Provide the [x, y] coordinate of the cell's center where the given text is located.  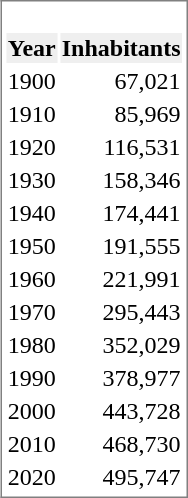
1900 [32, 81]
295,443 [121, 312]
468,730 [121, 444]
Year [32, 48]
2020 [32, 477]
85,969 [121, 114]
495,747 [121, 477]
116,531 [121, 147]
352,029 [121, 345]
1970 [32, 312]
1930 [32, 180]
67,021 [121, 81]
1960 [32, 279]
378,977 [121, 378]
443,728 [121, 411]
1920 [32, 147]
174,441 [121, 213]
1980 [32, 345]
2000 [32, 411]
1990 [32, 378]
Inhabitants [121, 48]
191,555 [121, 246]
1940 [32, 213]
1910 [32, 114]
221,991 [121, 279]
158,346 [121, 180]
2010 [32, 444]
1950 [32, 246]
